Return [X, Y] of the center of cell containing provided text 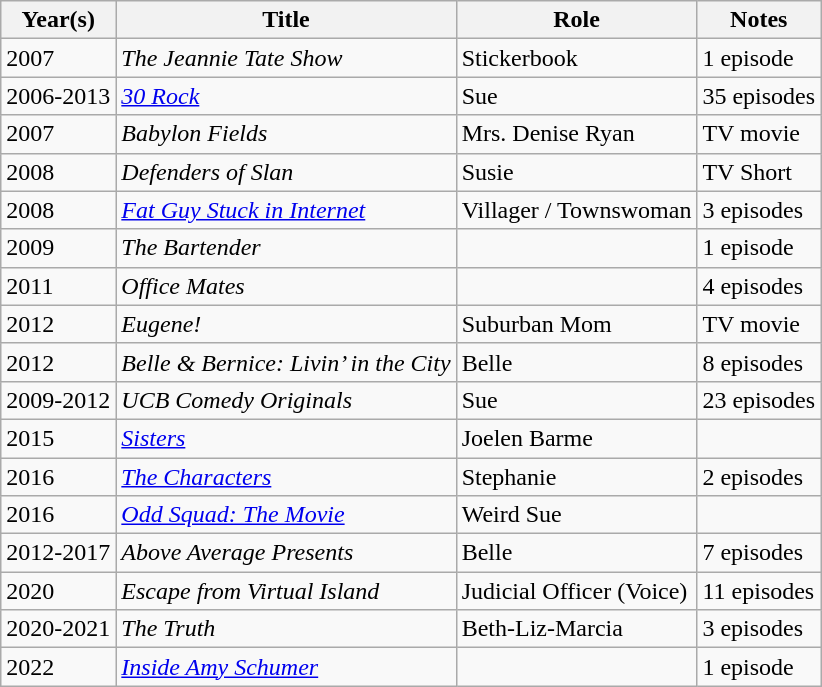
UCB Comedy Originals [286, 400]
2020 [58, 591]
30 Rock [286, 96]
2022 [58, 667]
The Jeannie Tate Show [286, 58]
2 episodes [759, 477]
Inside Amy Schumer [286, 667]
Stickerbook [576, 58]
11 episodes [759, 591]
8 episodes [759, 362]
4 episodes [759, 286]
Above Average Presents [286, 553]
The Truth [286, 629]
2009 [58, 248]
2015 [58, 438]
2006-2013 [58, 96]
Title [286, 20]
Judicial Officer (Voice) [576, 591]
Beth-Liz-Marcia [576, 629]
Belle & Bernice: Livin’ in the City [286, 362]
2020-2021 [58, 629]
Escape from Virtual Island [286, 591]
Year(s) [58, 20]
Suburban Mom [576, 324]
Fat Guy Stuck in Internet [286, 210]
23 episodes [759, 400]
Joelen Barme [576, 438]
Notes [759, 20]
Role [576, 20]
The Bartender [286, 248]
35 episodes [759, 96]
Odd Squad: The Movie [286, 515]
Eugene! [286, 324]
2011 [58, 286]
Sisters [286, 438]
Stephanie [576, 477]
Weird Sue [576, 515]
Office Mates [286, 286]
The Characters [286, 477]
Mrs. Denise Ryan [576, 134]
TV Short [759, 172]
Susie [576, 172]
Villager / Townswoman [576, 210]
2012-2017 [58, 553]
7 episodes [759, 553]
Babylon Fields [286, 134]
2009-2012 [58, 400]
Defenders of Slan [286, 172]
